Find where the given text appears and provide that cell's center as (x, y) coordinate. 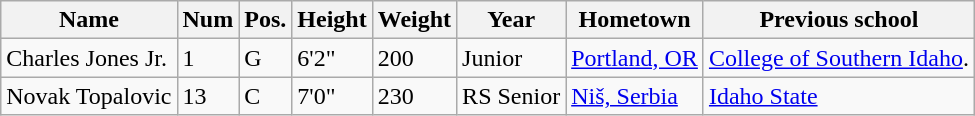
200 (414, 58)
Charles Jones Jr. (89, 58)
Portland, OR (635, 58)
Hometown (635, 20)
Junior (512, 58)
Year (512, 20)
Niš, Serbia (635, 96)
Previous school (838, 20)
13 (208, 96)
Num (208, 20)
Name (89, 20)
Novak Topalovic (89, 96)
C (266, 96)
6'2" (332, 58)
RS Senior (512, 96)
Weight (414, 20)
1 (208, 58)
Height (332, 20)
Idaho State (838, 96)
Pos. (266, 20)
G (266, 58)
College of Southern Idaho. (838, 58)
230 (414, 96)
7'0" (332, 96)
